Identify which cell holds the provided text, then report its (x, y) central coordinate. 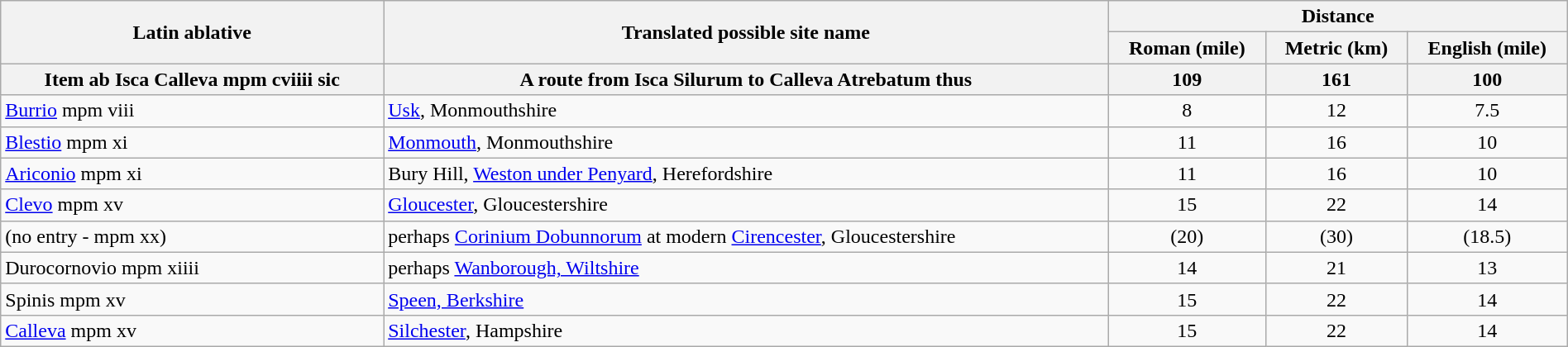
Bury Hill, Weston under Penyard, Herefordshire (746, 173)
161 (1336, 79)
English (mile) (1487, 48)
Silchester, Hampshire (746, 330)
Spinis mpm xv (192, 299)
A route from Isca Silurum to Calleva Atrebatum thus (746, 79)
Durocornovio mpm xiiii (192, 268)
perhaps Corinium Dobunnorum at modern Cirencester, Gloucestershire (746, 236)
(20) (1188, 236)
Latin ablative (192, 32)
(30) (1336, 236)
12 (1336, 111)
Usk, Monmouthshire (746, 111)
Translated possible site name (746, 32)
8 (1188, 111)
Speen, Berkshire (746, 299)
13 (1487, 268)
7.5 (1487, 111)
Blestio mpm xi (192, 142)
Metric (km) (1336, 48)
(18.5) (1487, 236)
Clevo mpm xv (192, 205)
(no entry - mpm xx) (192, 236)
Item ab Isca Calleva mpm cviiii sic (192, 79)
109 (1188, 79)
Monmouth, Monmouthshire (746, 142)
Gloucester, Gloucestershire (746, 205)
100 (1487, 79)
perhaps Wanborough, Wiltshire (746, 268)
Ariconio mpm xi (192, 173)
Calleva mpm xv (192, 330)
Distance (1338, 17)
Roman (mile) (1188, 48)
Burrio mpm viii (192, 111)
21 (1336, 268)
